Find where the given text appears and provide that cell's center as [X, Y] coordinate. 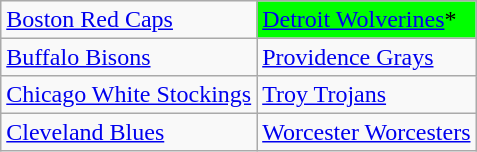
Worcester Worcesters [366, 132]
Boston Red Caps [129, 20]
Detroit Wolverines* [366, 20]
Troy Trojans [366, 94]
Providence Grays [366, 56]
Cleveland Blues [129, 132]
Chicago White Stockings [129, 94]
Buffalo Bisons [129, 56]
